From the cell containing the given text, extract its center point as [X, Y] coordinate. 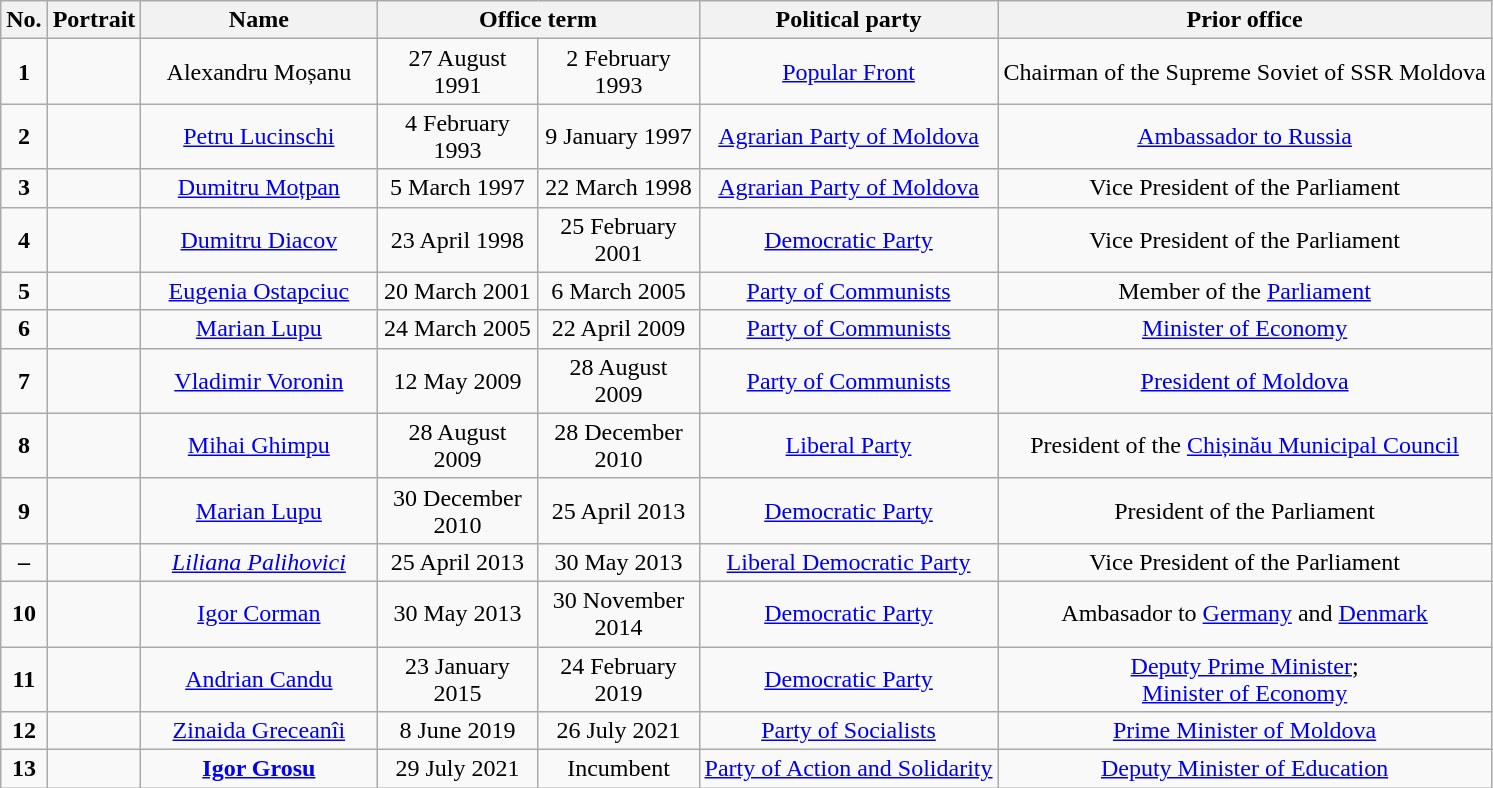
Portrait [94, 20]
Ambassador to Russia [1244, 136]
Member of the Parliament [1244, 291]
8 June 2019 [458, 731]
25 February 2001 [618, 240]
Igor Corman [259, 614]
Prior office [1244, 20]
Dumitru Moțpan [259, 188]
Ambasador to Germany and Denmark [1244, 614]
Deputy Prime Minister;Minister of Economy [1244, 678]
20 March 2001 [458, 291]
No. [24, 20]
6 [24, 329]
26 July 2021 [618, 731]
4 [24, 240]
22 April 2009 [618, 329]
23 April 1998 [458, 240]
29 July 2021 [458, 769]
Political party [848, 20]
Igor Grosu [259, 769]
Name [259, 20]
Party of Socialists [848, 731]
1 [24, 72]
12 [24, 731]
Zinaida Greceanîi [259, 731]
Liberal Party [848, 446]
President of the Parliament [1244, 510]
Eugenia Ostapciuc [259, 291]
2 February 1993 [618, 72]
5 [24, 291]
30 November 2014 [618, 614]
7 [24, 380]
30 December 2010 [458, 510]
24 February 2019 [618, 678]
Incumbent [618, 769]
Party of Action and Solidarity [848, 769]
– [24, 562]
2 [24, 136]
9 [24, 510]
Liberal Democratic Party [848, 562]
Liliana Palihovici [259, 562]
Minister of Economy [1244, 329]
3 [24, 188]
Popular Front [848, 72]
President of Moldova [1244, 380]
Alexandru Moșanu [259, 72]
27 August 1991 [458, 72]
Office term [538, 20]
Mihai Ghimpu [259, 446]
10 [24, 614]
13 [24, 769]
8 [24, 446]
Deputy Minister of Education [1244, 769]
22 March 1998 [618, 188]
Andrian Candu [259, 678]
24 March 2005 [458, 329]
Vladimir Voronin [259, 380]
Prime Minister of Moldova [1244, 731]
President of the Chișinău Municipal Council [1244, 446]
23 January 2015 [458, 678]
12 May 2009 [458, 380]
4 February 1993 [458, 136]
9 January 1997 [618, 136]
11 [24, 678]
5 March 1997 [458, 188]
28 December 2010 [618, 446]
Chairman of the Supreme Soviet of SSR Moldova [1244, 72]
Petru Lucinschi [259, 136]
Dumitru Diacov [259, 240]
6 March 2005 [618, 291]
